Extract the (X, Y) coordinate from the center of the cell holding the provided text.  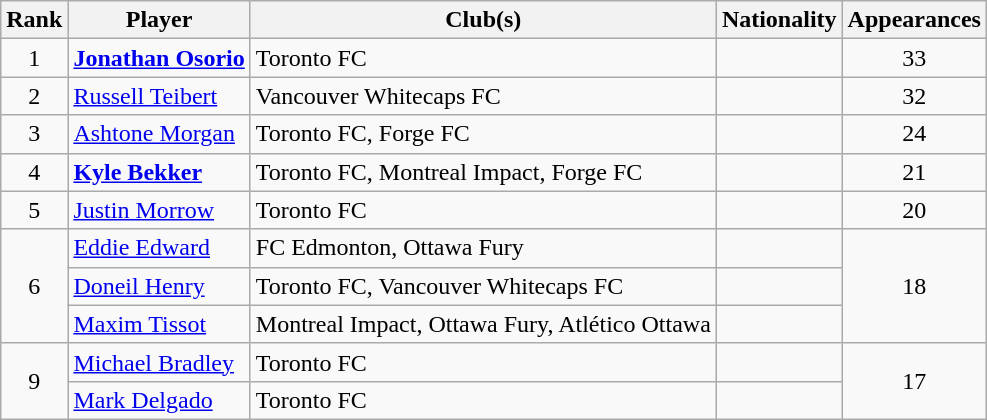
Ashtone Morgan (159, 134)
6 (34, 286)
Montreal Impact, Ottawa Fury, Atlético Ottawa (483, 324)
Jonathan Osorio (159, 58)
Justin Morrow (159, 210)
33 (914, 58)
Kyle Bekker (159, 172)
Mark Delgado (159, 400)
Nationality (779, 20)
Player (159, 20)
Russell Teibert (159, 96)
Toronto FC, Vancouver Whitecaps FC (483, 286)
20 (914, 210)
Doneil Henry (159, 286)
1 (34, 58)
9 (34, 381)
5 (34, 210)
21 (914, 172)
Maxim Tissot (159, 324)
Toronto FC, Montreal Impact, Forge FC (483, 172)
Rank (34, 20)
Appearances (914, 20)
17 (914, 381)
3 (34, 134)
Toronto FC, Forge FC (483, 134)
Michael Bradley (159, 362)
Eddie Edward (159, 248)
4 (34, 172)
Club(s) (483, 20)
2 (34, 96)
18 (914, 286)
32 (914, 96)
FC Edmonton, Ottawa Fury (483, 248)
Vancouver Whitecaps FC (483, 96)
24 (914, 134)
